Extract the (x, y) coordinate from the center of the cell holding the provided text.  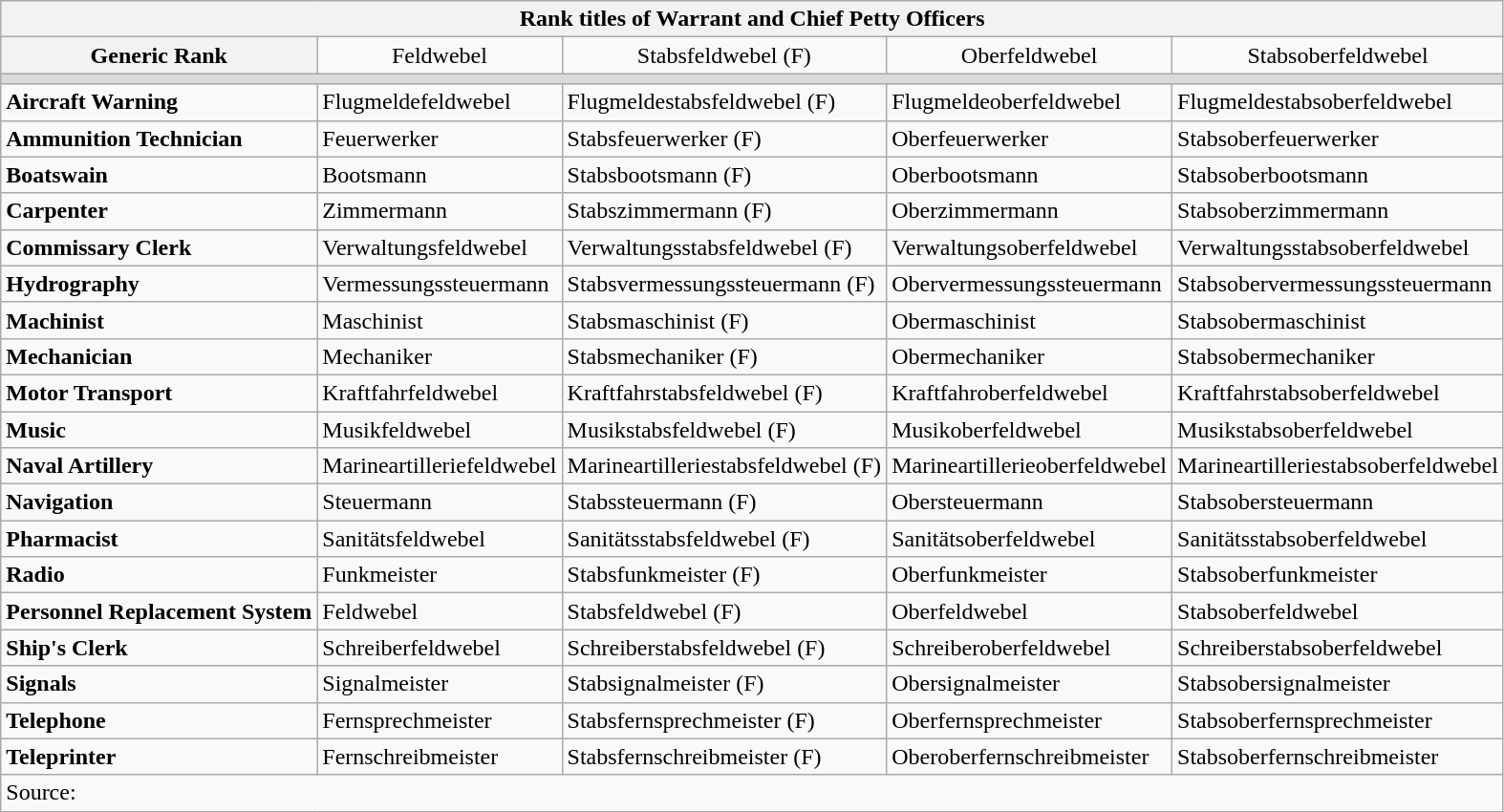
Obervermessungssteuermann (1030, 284)
Verwaltungsstabsfeldwebel (F) (724, 247)
Stabsoberfernschreibmeister (1338, 757)
Sanitätsstabsoberfeldwebel (1338, 539)
Mechaniker (440, 356)
Personnel Replacement System (159, 611)
Generic Rank (159, 55)
Zimmermann (440, 211)
Verwaltungsstabsoberfeldwebel (1338, 247)
Sanitätsfeldwebel (440, 539)
Flugmeldestabsoberfeldwebel (1338, 102)
Maschinist (440, 320)
Marineartilleriefeldwebel (440, 466)
Rank titles of Warrant and Chief Petty Officers (753, 19)
Stabsobervermessungssteuermann (1338, 284)
Machinist (159, 320)
Hydrography (159, 284)
Kraftfahroberfeldwebel (1030, 393)
Boatswain (159, 175)
Verwaltungsfeldwebel (440, 247)
Sanitätsoberfeldwebel (1030, 539)
Kraftfahrstabsoberfeldwebel (1338, 393)
Oberzimmermann (1030, 211)
Obersignalmeister (1030, 684)
Music (159, 429)
Stabsoberfernsprechmeister (1338, 720)
Mechanician (159, 356)
Motor Transport (159, 393)
Schreiberoberfeldwebel (1030, 648)
Kraftfahrfeldwebel (440, 393)
Stabsfernsprechmeister (F) (724, 720)
Oberfernsprechmeister (1030, 720)
Marineartilleriestabsoberfeldwebel (1338, 466)
Obermechaniker (1030, 356)
Stabsvermessungssteuermann (F) (724, 284)
Musikstabsoberfeldwebel (1338, 429)
Funkmeister (440, 575)
Stabsoberzimmermann (1338, 211)
Stabsoberfeuerwerker (1338, 139)
Source: (753, 793)
Stabsoberfunkmeister (1338, 575)
Schreiberstabsfeldwebel (F) (724, 648)
Flugmeldefeldwebel (440, 102)
Fernsprechmeister (440, 720)
Stabsobersignalmeister (1338, 684)
Musikfeldwebel (440, 429)
Teleprinter (159, 757)
Sanitätsstabsfeldwebel (F) (724, 539)
Stabsbootsmann (F) (724, 175)
Oberfeuerwerker (1030, 139)
Vermessungssteuermann (440, 284)
Ammunition Technician (159, 139)
Stabszimmermann (F) (724, 211)
Signalmeister (440, 684)
Stabsfeuerwerker (F) (724, 139)
Fernschreibmeister (440, 757)
Carpenter (159, 211)
Schreiberfeldwebel (440, 648)
Stabsfernschreibmeister (F) (724, 757)
Musikstabsfeldwebel (F) (724, 429)
Schreiberstabsoberfeldwebel (1338, 648)
Ship's Clerk (159, 648)
Stabsmechaniker (F) (724, 356)
Stabssteuermann (F) (724, 502)
Bootsmann (440, 175)
Stabsoberbootsmann (1338, 175)
Naval Artillery (159, 466)
Stabsfunkmeister (F) (724, 575)
Pharmacist (159, 539)
Stabsobersteuermann (1338, 502)
Aircraft Warning (159, 102)
Navigation (159, 502)
Musikoberfeldwebel (1030, 429)
Stabsmaschinist (F) (724, 320)
Marineartilleriestabsfeldwebel (F) (724, 466)
Obersteuermann (1030, 502)
Oberbootsmann (1030, 175)
Oberoberfernschreibmeister (1030, 757)
Steuermann (440, 502)
Stabsobermechaniker (1338, 356)
Obermaschinist (1030, 320)
Verwaltungsoberfeldwebel (1030, 247)
Flugmeldestabsfeldwebel (F) (724, 102)
Kraftfahrstabsfeldwebel (F) (724, 393)
Flugmeldeoberfeldwebel (1030, 102)
Radio (159, 575)
Telephone (159, 720)
Commissary Clerk (159, 247)
Signals (159, 684)
Stabsobermaschinist (1338, 320)
Feuerwerker (440, 139)
Marineartillerieoberfeldwebel (1030, 466)
Oberfunkmeister (1030, 575)
Stabsignalmeister (F) (724, 684)
